Find where the given text appears and provide that cell's center as (x, y) coordinate. 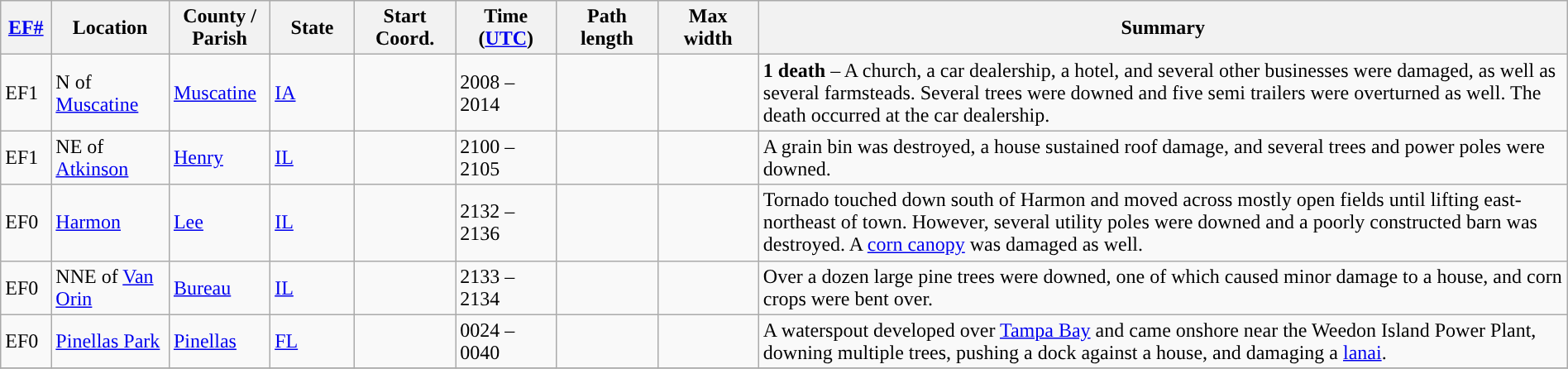
FL (313, 341)
EF# (26, 28)
Location (111, 28)
A grain bin was destroyed, a house sustained roof damage, and several trees and power poles were downed. (1163, 157)
Pinellas Park (111, 341)
Path length (607, 28)
Pinellas (219, 341)
Muscatine (219, 93)
Bureau (219, 288)
Henry (219, 157)
0024 – 0040 (506, 341)
IA (313, 93)
Summary (1163, 28)
Over a dozen large pine trees were downed, one of which caused minor damage to a house, and corn crops were bent over. (1163, 288)
2008 – 2014 (506, 93)
Lee (219, 223)
NE of Atkinson (111, 157)
2100 – 2105 (506, 157)
NNE of Van Orin (111, 288)
Start Coord. (404, 28)
County / Parish (219, 28)
Time (UTC) (506, 28)
Harmon (111, 223)
2133 – 2134 (506, 288)
N of Muscatine (111, 93)
2132 – 2136 (506, 223)
State (313, 28)
Max width (708, 28)
